Find where the given text appears and provide that cell's center as (X, Y) coordinate. 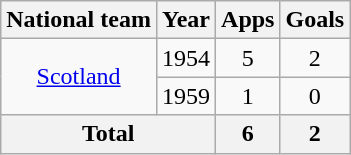
5 (248, 58)
Scotland (79, 77)
1959 (186, 96)
1 (248, 96)
6 (248, 134)
1954 (186, 58)
Goals (315, 20)
Year (186, 20)
0 (315, 96)
National team (79, 20)
Total (108, 134)
Apps (248, 20)
